Scan for the cell matching the given text and deliver its (X, Y) coordinate at center. 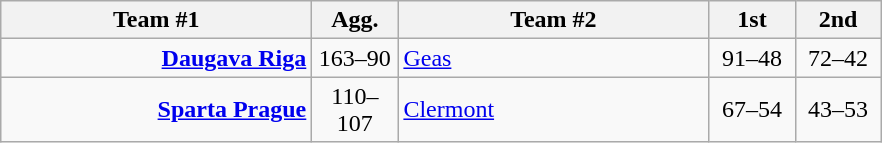
Team #2 (554, 20)
91–48 (752, 58)
110–107 (355, 110)
2nd (838, 20)
1st (752, 20)
Daugava Riga (156, 58)
Team #1 (156, 20)
Agg. (355, 20)
67–54 (752, 110)
Sparta Prague (156, 110)
Geas (554, 58)
72–42 (838, 58)
43–53 (838, 110)
163–90 (355, 58)
Clermont (554, 110)
